Extract the [X, Y] coordinate from the center of the cell holding the provided text.  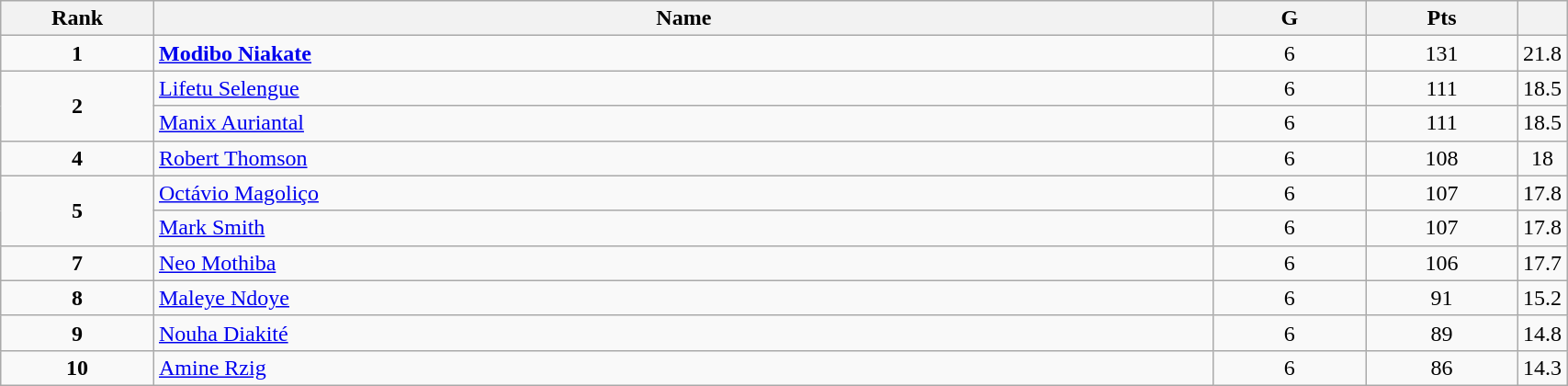
Octávio Magoliço [683, 193]
Rank [77, 18]
17.7 [1543, 263]
Pts [1442, 18]
Lifetu Selengue [683, 88]
1 [77, 53]
18 [1543, 158]
Robert Thomson [683, 158]
Mark Smith [683, 228]
21.8 [1543, 53]
8 [77, 298]
10 [77, 368]
2 [77, 106]
4 [77, 158]
Neo Mothiba [683, 263]
5 [77, 210]
Name [683, 18]
131 [1442, 53]
14.3 [1543, 368]
9 [77, 333]
14.8 [1543, 333]
G [1290, 18]
108 [1442, 158]
Amine Rzig [683, 368]
91 [1442, 298]
86 [1442, 368]
Nouha Diakité [683, 333]
7 [77, 263]
Maleye Ndoye [683, 298]
Modibo Niakate [683, 53]
Manix Auriantal [683, 123]
89 [1442, 333]
106 [1442, 263]
15.2 [1543, 298]
